Provide the (X, Y) coordinate of the cell's center where the given text is located.  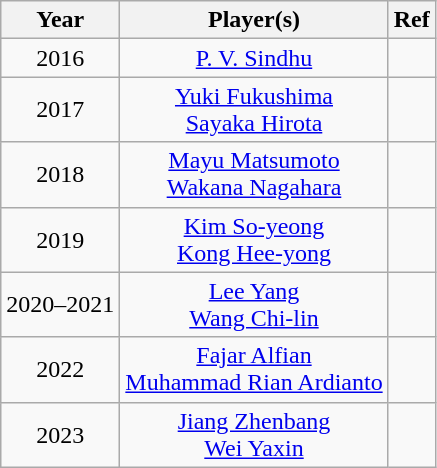
P. V. Sindhu (254, 58)
2018 (60, 174)
Kim So-yeongKong Hee-yong (254, 240)
Jiang ZhenbangWei Yaxin (254, 434)
2020–2021 (60, 304)
2016 (60, 58)
Year (60, 20)
Lee YangWang Chi-lin (254, 304)
2023 (60, 434)
Mayu MatsumotoWakana Nagahara (254, 174)
Fajar AlfianMuhammad Rian Ardianto (254, 370)
Ref (412, 20)
2017 (60, 110)
Yuki FukushimaSayaka Hirota (254, 110)
Player(s) (254, 20)
2019 (60, 240)
2022 (60, 370)
